Capture the cell that displays the provided text and extract its [X, Y] central coordinate. 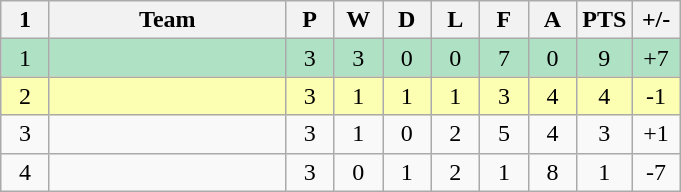
F [504, 20]
Team [167, 20]
5 [504, 134]
8 [552, 172]
D [406, 20]
PTS [604, 20]
-7 [656, 172]
7 [504, 58]
-1 [656, 96]
A [552, 20]
W [358, 20]
+1 [656, 134]
+7 [656, 58]
L [456, 20]
+/- [656, 20]
P [310, 20]
9 [604, 58]
